Pinpoint the cell where the given text exists, returning its (X, Y) midpoint coordinate. 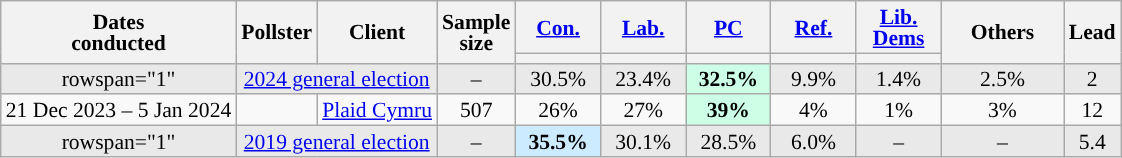
Client (377, 32)
30.1% (644, 142)
1% (898, 110)
Ref. (814, 27)
507 (476, 110)
3% (1002, 110)
2024 general election (336, 78)
6.0% (814, 142)
Samplesize (476, 32)
32.5% (728, 78)
Lib. Dems (898, 27)
Con. (558, 27)
PC (728, 27)
23.4% (644, 78)
Datesconducted (119, 32)
12 (1092, 110)
1.4% (898, 78)
4% (814, 110)
26% (558, 110)
39% (728, 110)
9.9% (814, 78)
35.5% (558, 142)
Pollster (276, 32)
30.5% (558, 78)
21 Dec 2023 – 5 Jan 2024 (119, 110)
Lab. (644, 27)
2 (1092, 78)
2019 general election (336, 142)
Lead (1092, 32)
5.4 (1092, 142)
2.5% (1002, 78)
Plaid Cymru (377, 110)
27% (644, 110)
Others (1002, 32)
28.5% (728, 142)
